Return the [X, Y] coordinate for the center point of the cell that contains the specified text.  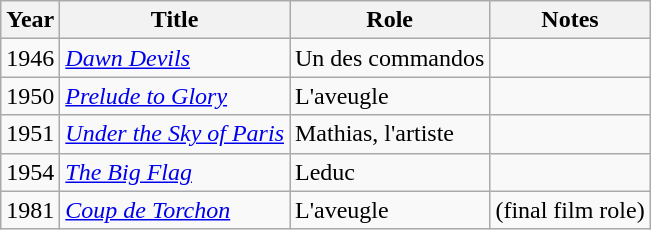
Un des commandos [390, 58]
Dawn Devils [175, 58]
1954 [30, 172]
1981 [30, 210]
Leduc [390, 172]
Notes [570, 20]
Coup de Torchon [175, 210]
Mathias, l'artiste [390, 134]
Title [175, 20]
Prelude to Glory [175, 96]
Role [390, 20]
The Big Flag [175, 172]
Year [30, 20]
Under the Sky of Paris [175, 134]
1950 [30, 96]
(final film role) [570, 210]
1951 [30, 134]
1946 [30, 58]
